Output the [x, y] coordinate of the center of the cell containing the given text.  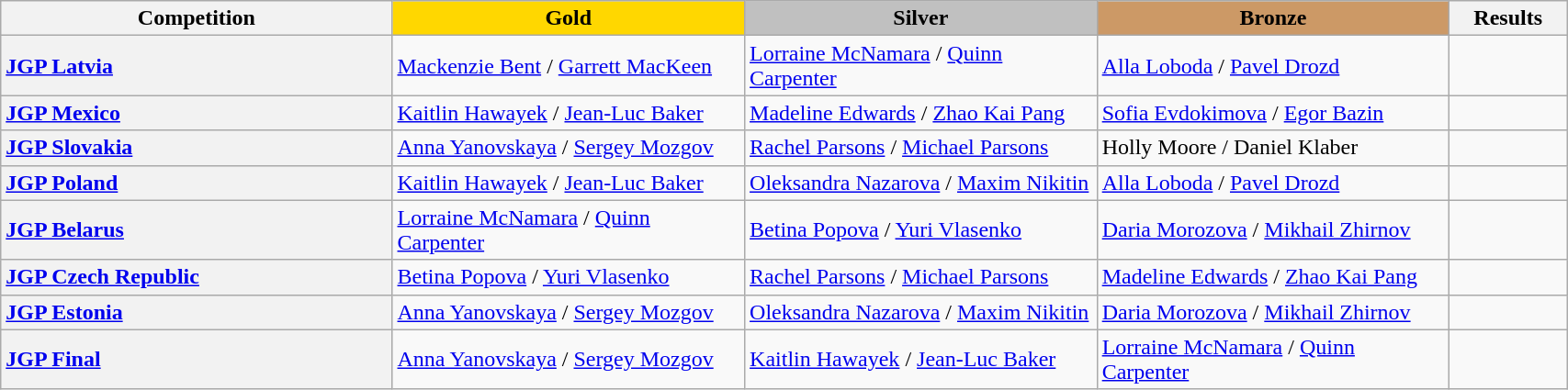
JGP Final [197, 360]
JGP Mexico [197, 113]
Mackenzie Bent / Garrett MacKeen [569, 66]
Holly Moore / Daniel Klaber [1273, 148]
JGP Estonia [197, 312]
JGP Latvia [197, 66]
JGP Belarus [197, 229]
Competition [197, 18]
Sofia Evdokimova / Egor Bazin [1273, 113]
JGP Czech Republic [197, 277]
JGP Slovakia [197, 148]
Gold [569, 18]
Results [1508, 18]
JGP Poland [197, 183]
Bronze [1273, 18]
Silver [921, 18]
